Detect which cell encompasses the target text, then output its [x, y] center coordinate. 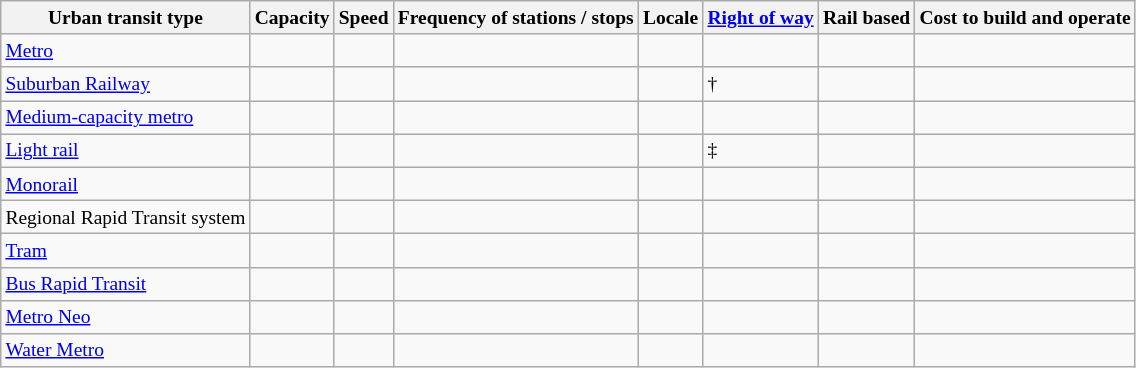
Metro Neo [126, 316]
Medium-capacity metro [126, 118]
Tram [126, 250]
Locale [670, 18]
Regional Rapid Transit system [126, 216]
Monorail [126, 184]
† [760, 84]
Cost to build and operate [1026, 18]
Capacity [292, 18]
Metro [126, 50]
Right of way [760, 18]
Light rail [126, 150]
Speed [364, 18]
Suburban Railway [126, 84]
Urban transit type [126, 18]
Water Metro [126, 350]
Bus Rapid Transit [126, 284]
‡ [760, 150]
Frequency of stations / stops [516, 18]
Rail based [866, 18]
